For the text-containing cell, return its midpoint in [x, y] coordinate format. 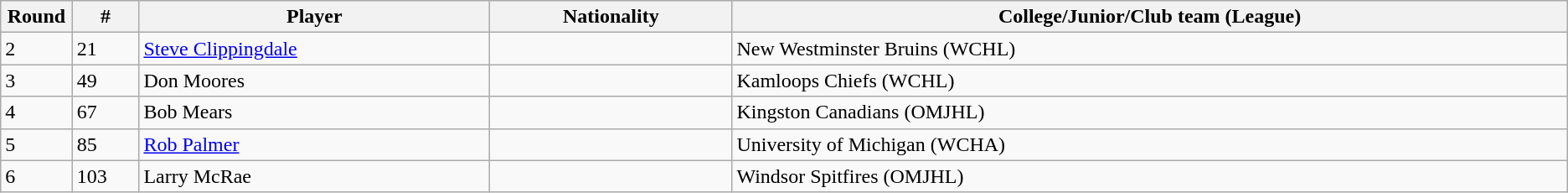
3 [37, 81]
New Westminster Bruins (WCHL) [1149, 49]
Player [315, 17]
Round [37, 17]
Steve Clippingdale [315, 49]
Bob Mears [315, 112]
Don Moores [315, 81]
Kingston Canadians (OMJHL) [1149, 112]
49 [106, 81]
Nationality [611, 17]
Rob Palmer [315, 144]
College/Junior/Club team (League) [1149, 17]
4 [37, 112]
Windsor Spitfires (OMJHL) [1149, 176]
Kamloops Chiefs (WCHL) [1149, 81]
85 [106, 144]
67 [106, 112]
21 [106, 49]
5 [37, 144]
2 [37, 49]
University of Michigan (WCHA) [1149, 144]
# [106, 17]
Larry McRae [315, 176]
6 [37, 176]
103 [106, 176]
